Identify which cell holds the provided text, then report its [X, Y] central coordinate. 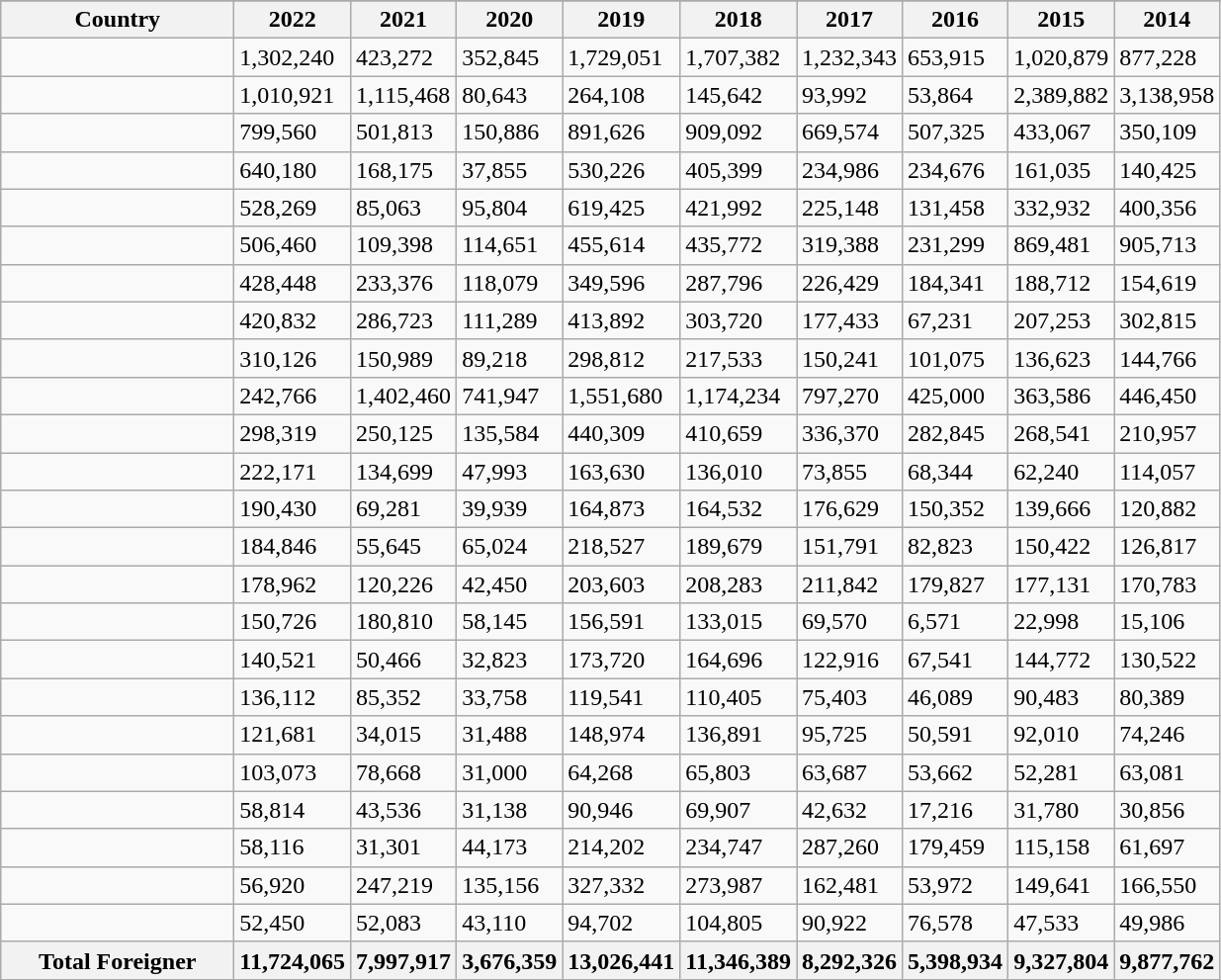
327,332 [621, 885]
5,398,934 [955, 960]
43,110 [510, 923]
1,551,680 [621, 396]
140,521 [293, 660]
177,433 [850, 320]
208,283 [739, 584]
1,115,468 [403, 95]
109,398 [403, 245]
1,020,879 [1062, 57]
210,957 [1167, 433]
2016 [955, 20]
433,067 [1062, 133]
410,659 [739, 433]
111,289 [510, 320]
2020 [510, 20]
225,148 [850, 208]
92,010 [1062, 735]
190,430 [293, 509]
82,823 [955, 547]
85,352 [403, 697]
287,796 [739, 283]
85,063 [403, 208]
114,057 [1167, 472]
640,180 [293, 170]
150,726 [293, 622]
507,325 [955, 133]
440,309 [621, 433]
184,341 [955, 283]
2022 [293, 20]
90,946 [621, 810]
136,891 [739, 735]
264,108 [621, 95]
310,126 [293, 358]
298,812 [621, 358]
120,882 [1167, 509]
9,327,804 [1062, 960]
65,803 [739, 772]
428,448 [293, 283]
234,986 [850, 170]
73,855 [850, 472]
43,536 [403, 810]
161,035 [1062, 170]
164,873 [621, 509]
168,175 [403, 170]
189,679 [739, 547]
42,632 [850, 810]
37,855 [510, 170]
Country [118, 20]
53,972 [955, 885]
226,429 [850, 283]
203,603 [621, 584]
669,574 [850, 133]
2014 [1167, 20]
33,758 [510, 697]
47,993 [510, 472]
42,450 [510, 584]
349,596 [621, 283]
363,586 [1062, 396]
67,231 [955, 320]
13,026,441 [621, 960]
52,281 [1062, 772]
135,584 [510, 433]
217,533 [739, 358]
55,645 [403, 547]
50,591 [955, 735]
63,081 [1167, 772]
164,532 [739, 509]
74,246 [1167, 735]
110,405 [739, 697]
455,614 [621, 245]
184,846 [293, 547]
420,832 [293, 320]
231,299 [955, 245]
1,729,051 [621, 57]
58,116 [293, 847]
50,466 [403, 660]
151,791 [850, 547]
2021 [403, 20]
46,089 [955, 697]
90,483 [1062, 697]
44,173 [510, 847]
1,232,343 [850, 57]
653,915 [955, 57]
11,346,389 [739, 960]
122,916 [850, 660]
131,458 [955, 208]
53,662 [955, 772]
2017 [850, 20]
162,481 [850, 885]
65,024 [510, 547]
17,216 [955, 810]
150,886 [510, 133]
103,073 [293, 772]
9,877,762 [1167, 960]
234,676 [955, 170]
31,780 [1062, 810]
405,399 [739, 170]
797,270 [850, 396]
905,713 [1167, 245]
319,388 [850, 245]
52,450 [293, 923]
303,720 [739, 320]
413,892 [621, 320]
150,989 [403, 358]
298,319 [293, 433]
506,460 [293, 245]
139,666 [1062, 509]
501,813 [403, 133]
148,974 [621, 735]
15,106 [1167, 622]
133,015 [739, 622]
31,488 [510, 735]
67,541 [955, 660]
104,805 [739, 923]
69,281 [403, 509]
180,810 [403, 622]
140,425 [1167, 170]
80,643 [510, 95]
2019 [621, 20]
69,570 [850, 622]
136,010 [739, 472]
425,000 [955, 396]
530,226 [621, 170]
115,158 [1062, 847]
30,856 [1167, 810]
31,138 [510, 810]
31,000 [510, 772]
52,083 [403, 923]
218,527 [621, 547]
94,702 [621, 923]
350,109 [1167, 133]
144,772 [1062, 660]
119,541 [621, 697]
2,389,882 [1062, 95]
95,804 [510, 208]
62,240 [1062, 472]
69,907 [739, 810]
136,112 [293, 697]
177,131 [1062, 584]
150,241 [850, 358]
234,747 [739, 847]
58,814 [293, 810]
63,687 [850, 772]
90,922 [850, 923]
150,422 [1062, 547]
164,696 [739, 660]
446,450 [1167, 396]
61,697 [1167, 847]
1,402,460 [403, 396]
Total Foreigner [118, 960]
154,619 [1167, 283]
423,272 [403, 57]
31,301 [403, 847]
135,156 [510, 885]
2018 [739, 20]
1,302,240 [293, 57]
302,815 [1167, 320]
49,986 [1167, 923]
114,651 [510, 245]
95,725 [850, 735]
233,376 [403, 283]
332,932 [1062, 208]
891,626 [621, 133]
120,226 [403, 584]
207,253 [1062, 320]
170,783 [1167, 584]
877,228 [1167, 57]
22,998 [1062, 622]
78,668 [403, 772]
150,352 [955, 509]
156,591 [621, 622]
352,845 [510, 57]
179,827 [955, 584]
166,550 [1167, 885]
188,712 [1062, 283]
421,992 [739, 208]
101,075 [955, 358]
76,578 [955, 923]
214,202 [621, 847]
121,681 [293, 735]
799,560 [293, 133]
909,092 [739, 133]
163,630 [621, 472]
273,987 [739, 885]
222,171 [293, 472]
6,571 [955, 622]
64,268 [621, 772]
130,522 [1167, 660]
56,920 [293, 885]
34,015 [403, 735]
126,817 [1167, 547]
268,541 [1062, 433]
145,642 [739, 95]
134,699 [403, 472]
47,533 [1062, 923]
336,370 [850, 433]
869,481 [1062, 245]
93,992 [850, 95]
1,010,921 [293, 95]
3,676,359 [510, 960]
179,459 [955, 847]
53,864 [955, 95]
7,997,917 [403, 960]
68,344 [955, 472]
144,766 [1167, 358]
32,823 [510, 660]
11,724,065 [293, 960]
89,218 [510, 358]
250,125 [403, 433]
3,138,958 [1167, 95]
176,629 [850, 509]
173,720 [621, 660]
619,425 [621, 208]
80,389 [1167, 697]
149,641 [1062, 885]
8,292,326 [850, 960]
136,623 [1062, 358]
242,766 [293, 396]
287,260 [850, 847]
211,842 [850, 584]
528,269 [293, 208]
178,962 [293, 584]
118,079 [510, 283]
58,145 [510, 622]
282,845 [955, 433]
1,707,382 [739, 57]
39,939 [510, 509]
400,356 [1167, 208]
1,174,234 [739, 396]
2015 [1062, 20]
286,723 [403, 320]
741,947 [510, 396]
435,772 [739, 245]
75,403 [850, 697]
247,219 [403, 885]
